Find where the given text appears and provide that cell's center as [X, Y] coordinate. 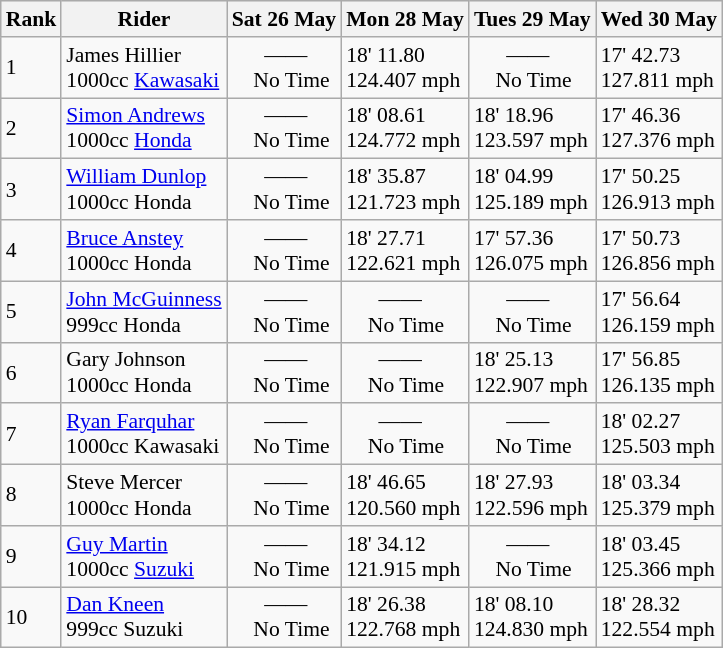
18' 34.12 121.915 mph [405, 556]
18' 28.32 122.554 mph [659, 618]
Wed 30 May [659, 19]
2 [32, 128]
3 [32, 190]
18' 02.27 125.503 mph [659, 434]
Ryan Farquhar 1000cc Kawasaki [144, 434]
James Hillier 1000cc Kawasaki [144, 68]
18' 26.38 122.768 mph [405, 618]
17' 42.73 127.811 mph [659, 68]
Steve Mercer 1000cc Honda [144, 496]
18' 08.10 124.830 mph [532, 618]
1 [32, 68]
18' 35.87 121.723 mph [405, 190]
Mon 28 May [405, 19]
18' 04.99 125.189 mph [532, 190]
17' 50.25 126.913 mph [659, 190]
5 [32, 312]
William Dunlop 1000cc Honda [144, 190]
Rider [144, 19]
Bruce Anstey 1000cc Honda [144, 250]
18' 46.65 120.560 mph [405, 496]
Tues 29 May [532, 19]
Rank [32, 19]
18' 18.96 123.597 mph [532, 128]
18' 08.61 124.772 mph [405, 128]
17' 56.85 126.135 mph [659, 372]
10 [32, 618]
Gary Johnson 1000cc Honda [144, 372]
17' 57.36 126.075 mph [532, 250]
Dan Kneen 999cc Suzuki [144, 618]
17' 46.36 127.376 mph [659, 128]
18' 11.80 124.407 mph [405, 68]
17' 56.64 126.159 mph [659, 312]
18' 03.34 125.379 mph [659, 496]
Simon Andrews 1000cc Honda [144, 128]
18' 27.93 122.596 mph [532, 496]
4 [32, 250]
Sat 26 May [284, 19]
Guy Martin 1000cc Suzuki [144, 556]
John McGuinness 999cc Honda [144, 312]
18' 03.45 125.366 mph [659, 556]
6 [32, 372]
7 [32, 434]
18' 25.13 122.907 mph [532, 372]
8 [32, 496]
18' 27.71 122.621 mph [405, 250]
17' 50.73 126.856 mph [659, 250]
9 [32, 556]
